Return the [X, Y] coordinate for the center point of the cell that contains the specified text.  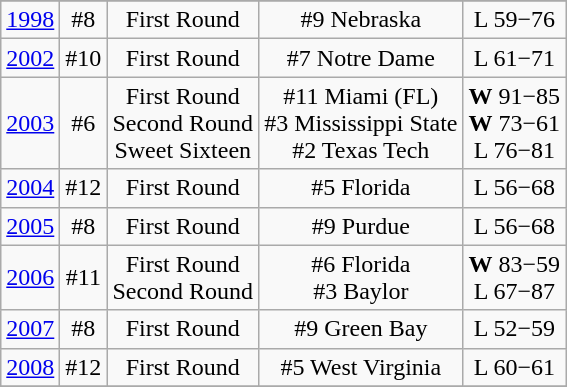
2007 [30, 329]
#9 Nebraska [361, 20]
2005 [30, 226]
#7 Notre Dame [361, 58]
L 59−76 [514, 20]
W 91−85W 73−61L 76−81 [514, 123]
#11 Miami (FL)#3 Mississippi State#2 Texas Tech [361, 123]
2004 [30, 188]
First RoundSecond RoundSweet Sixteen [183, 123]
#6 [84, 123]
W 83−59L 67−87 [514, 278]
2003 [30, 123]
#9 Purdue [361, 226]
#11 [84, 278]
2008 [30, 367]
#10 [84, 58]
#9 Green Bay [361, 329]
2002 [30, 58]
First RoundSecond Round [183, 278]
#5 Florida [361, 188]
2006 [30, 278]
1998 [30, 20]
#6 Florida#3 Baylor [361, 278]
L 60−61 [514, 367]
L 61−71 [514, 58]
#5 West Virginia [361, 367]
L 52−59 [514, 329]
